From the cell containing the given text, extract its center point as [X, Y] coordinate. 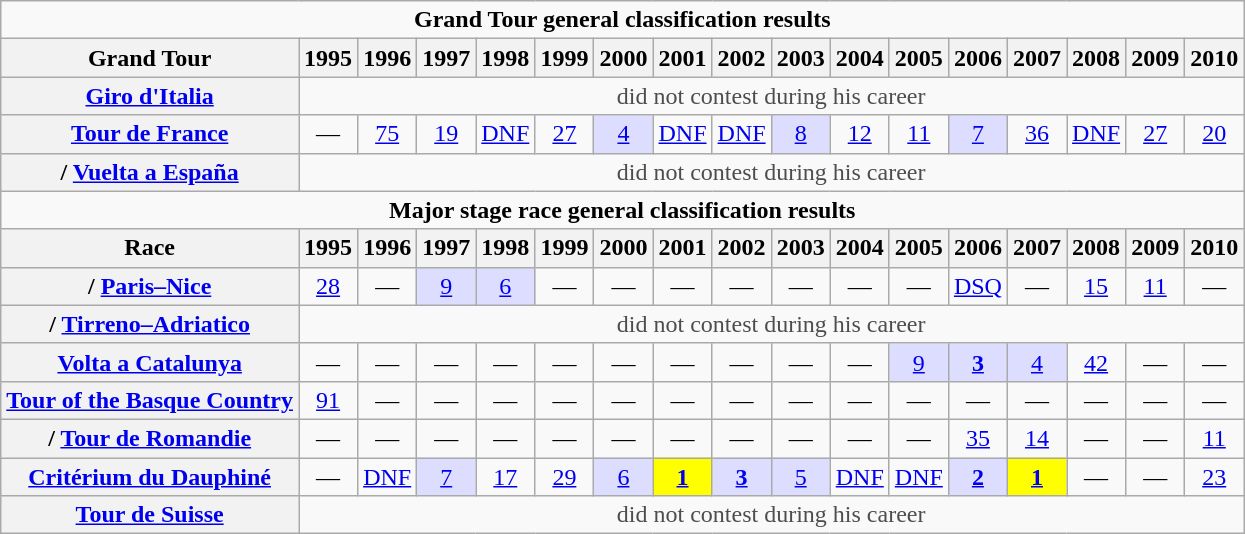
12 [860, 134]
Grand Tour general classification results [622, 20]
42 [1096, 362]
Race [150, 248]
8 [800, 134]
17 [506, 477]
20 [1214, 134]
/ Tour de Romandie [150, 438]
Tour de Suisse [150, 515]
Tour de France [150, 134]
/ Vuelta a España [150, 172]
28 [328, 286]
19 [446, 134]
14 [1036, 438]
/ Paris–Nice [150, 286]
36 [1036, 134]
5 [800, 477]
/ Tirreno–Adriatico [150, 324]
Major stage race general classification results [622, 210]
2 [978, 477]
91 [328, 400]
15 [1096, 286]
Grand Tour [150, 58]
Volta a Catalunya [150, 362]
23 [1214, 477]
29 [564, 477]
35 [978, 438]
Giro d'Italia [150, 96]
Tour of the Basque Country [150, 400]
Critérium du Dauphiné [150, 477]
75 [388, 134]
DSQ [978, 286]
